Detect which cell encompasses the target text, then output its (x, y) center coordinate. 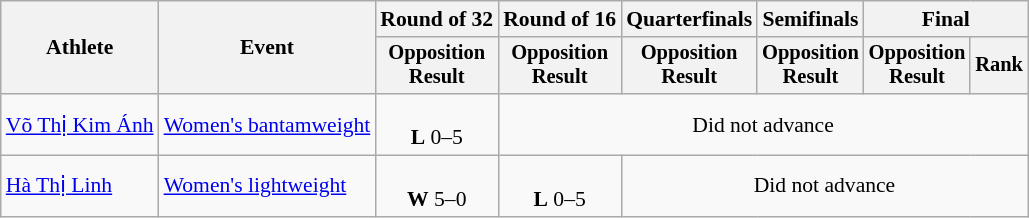
Round of 16 (560, 19)
W 5–0 (436, 186)
Athlete (80, 48)
Võ Thị Kim Ánh (80, 124)
Semifinals (810, 19)
Women's lightweight (268, 186)
Rank (999, 66)
Round of 32 (436, 19)
Hà Thị Linh (80, 186)
Women's bantamweight (268, 124)
Event (268, 48)
Final (946, 19)
Quarterfinals (689, 19)
